Locate the cell with the specified text and output its [x, y] center coordinate. 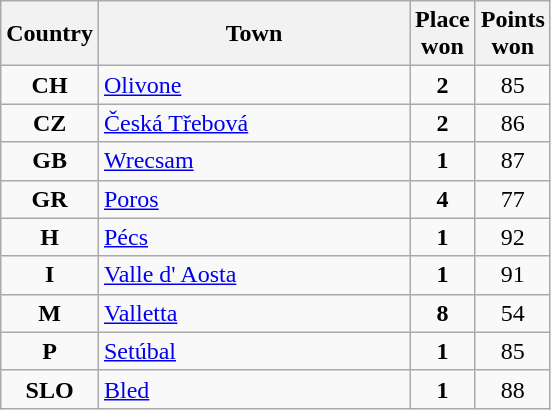
Country [50, 34]
87 [512, 161]
92 [512, 237]
P [50, 351]
SLO [50, 389]
54 [512, 313]
Points won [512, 34]
GB [50, 161]
M [50, 313]
91 [512, 275]
H [50, 237]
I [50, 275]
88 [512, 389]
Valle d' Aosta [254, 275]
77 [512, 199]
4 [443, 199]
Bled [254, 389]
Olivone [254, 85]
8 [443, 313]
Pécs [254, 237]
Valletta [254, 313]
Place won [443, 34]
Česká Třebová [254, 123]
Wrecsam [254, 161]
Poros [254, 199]
86 [512, 123]
CH [50, 85]
GR [50, 199]
CZ [50, 123]
Town [254, 34]
Setúbal [254, 351]
